Search for the cell housing the specified text and yield its [X, Y] center coordinate. 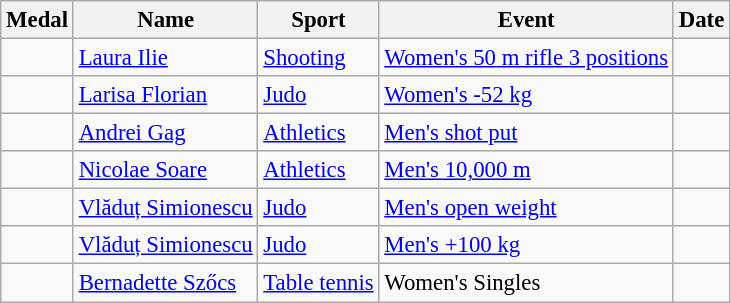
Women's -52 kg [526, 95]
Laura Ilie [166, 58]
Date [701, 20]
Table tennis [318, 283]
Larisa Florian [166, 95]
Andrei Gag [166, 133]
Men's shot put [526, 133]
Men's +100 kg [526, 245]
Bernadette Szőcs [166, 283]
Women's 50 m rifle 3 positions [526, 58]
Men's open weight [526, 208]
Name [166, 20]
Men's 10,000 m [526, 170]
Shooting [318, 58]
Medal [38, 20]
Sport [318, 20]
Women's Singles [526, 283]
Nicolae Soare [166, 170]
Event [526, 20]
